Output the [x, y] coordinate of the center of the cell containing the given text.  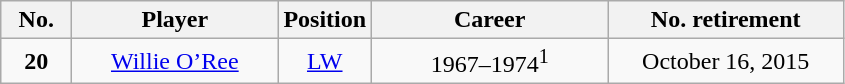
20 [36, 62]
Player [175, 20]
No. [36, 20]
1967–19741 [490, 62]
Willie O’Ree [175, 62]
LW [325, 62]
Position [325, 20]
October 16, 2015 [726, 62]
Career [490, 20]
No. retirement [726, 20]
